Scan for the cell matching the given text and deliver its [X, Y] coordinate at center. 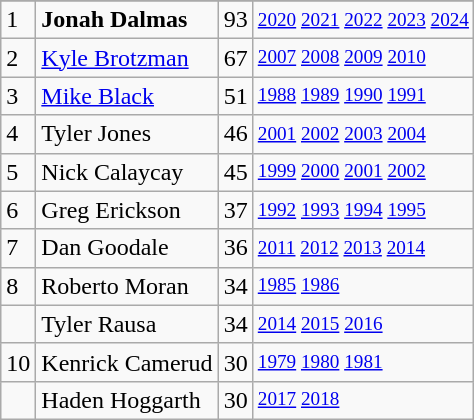
2001 2002 2003 2004 [363, 134]
37 [236, 210]
Nick Calaycay [127, 172]
2007 2008 2009 2010 [363, 58]
51 [236, 96]
Roberto Moran [127, 286]
1985 1986 [363, 286]
6 [18, 210]
Tyler Rausa [127, 324]
Kyle Brotzman [127, 58]
Jonah Dalmas [127, 20]
3 [18, 96]
1988 1989 1990 1991 [363, 96]
Haden Hoggarth [127, 400]
10 [18, 362]
36 [236, 248]
2014 2015 2016 [363, 324]
46 [236, 134]
93 [236, 20]
1979 1980 1981 [363, 362]
7 [18, 248]
2017 2018 [363, 400]
2011 2012 2013 2014 [363, 248]
5 [18, 172]
Dan Goodale [127, 248]
2020 2021 2022 2023 2024 [363, 20]
67 [236, 58]
1999 2000 2001 2002 [363, 172]
8 [18, 286]
4 [18, 134]
Tyler Jones [127, 134]
Mike Black [127, 96]
Greg Erickson [127, 210]
1992 1993 1994 1995 [363, 210]
2 [18, 58]
45 [236, 172]
Kenrick Camerud [127, 362]
1 [18, 20]
